Find where the given text appears and provide that cell's center as (X, Y) coordinate. 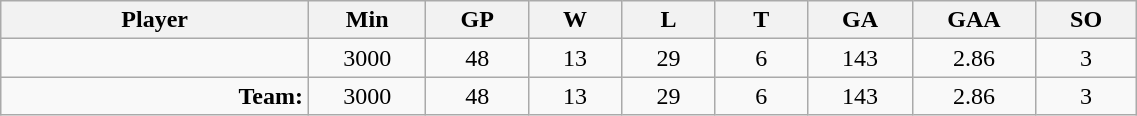
W (574, 20)
SO (1086, 20)
L (668, 20)
GAA (974, 20)
GP (478, 20)
Team: (155, 96)
Player (155, 20)
Min (368, 20)
T (761, 20)
GA (860, 20)
